Locate the cell with the specified text and output its [X, Y] center coordinate. 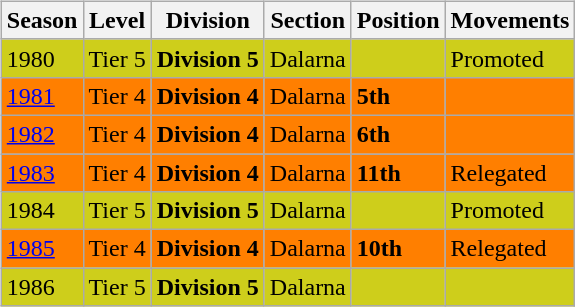
1980 [42, 58]
6th [398, 134]
1982 [42, 134]
1986 [42, 287]
Position [398, 20]
Season [42, 20]
1983 [42, 173]
1984 [42, 211]
11th [398, 173]
1981 [42, 96]
Division [208, 20]
1985 [42, 249]
10th [398, 249]
Section [308, 20]
Movements [510, 20]
5th [398, 96]
Level [117, 20]
